Capture the cell that displays the provided text and extract its (x, y) central coordinate. 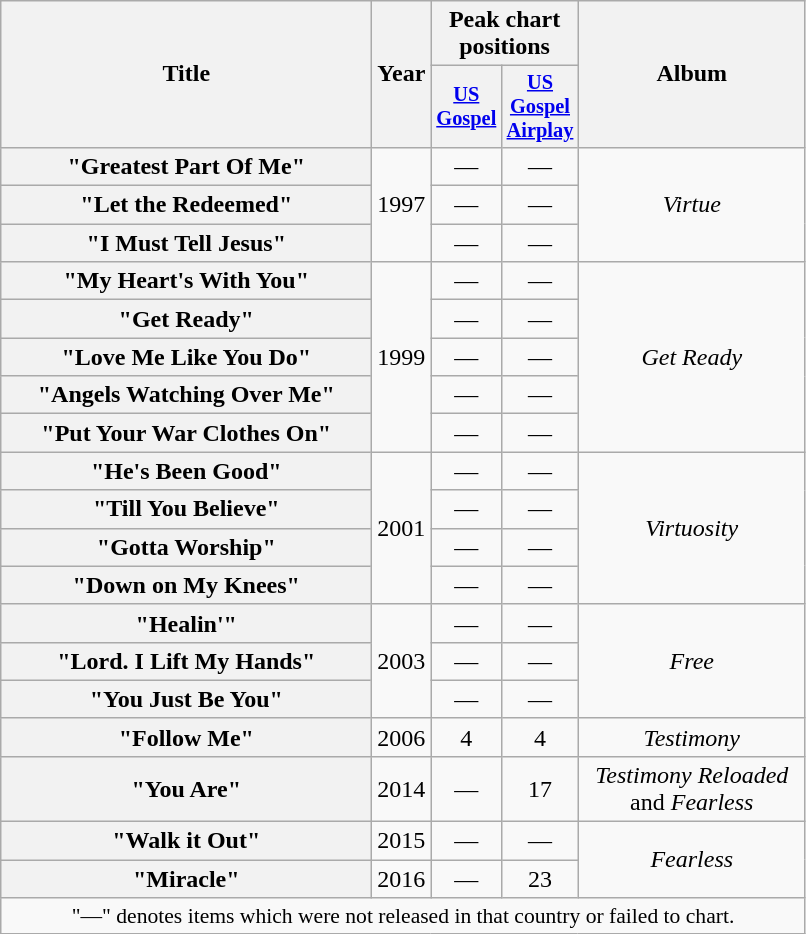
Fearless (692, 860)
"Miracle" (186, 879)
2015 (402, 841)
2006 (402, 737)
"Let the Redeemed" (186, 205)
"Lord. I Lift My Hands" (186, 661)
"You Just Be You" (186, 699)
"Walk it Out" (186, 841)
Get Ready (692, 357)
23 (540, 879)
"Down on My Knees" (186, 585)
"I Must Tell Jesus" (186, 243)
"Gotta Worship" (186, 547)
USGospel (466, 107)
1997 (402, 204)
17 (540, 788)
"You Are" (186, 788)
Virtue (692, 204)
"Get Ready" (186, 319)
Testimony Reloaded and Fearless (692, 788)
2003 (402, 661)
"Angels Watching Over Me" (186, 395)
Year (402, 74)
2016 (402, 879)
Free (692, 661)
"Till You Believe" (186, 509)
"He's Been Good" (186, 471)
2014 (402, 788)
Virtuosity (692, 528)
"Healin'" (186, 623)
"Put Your War Clothes On" (186, 433)
"Greatest Part Of Me" (186, 166)
Testimony (692, 737)
"My Heart's With You" (186, 281)
Peak chart positions (504, 34)
"Love Me Like You Do" (186, 357)
USGospelAirplay (540, 107)
2001 (402, 528)
Album (692, 74)
"—" denotes items which were not released in that country or failed to chart. (404, 916)
1999 (402, 357)
"Follow Me" (186, 737)
Title (186, 74)
